Return the [x, y] coordinate for the center point of the cell that contains the specified text.  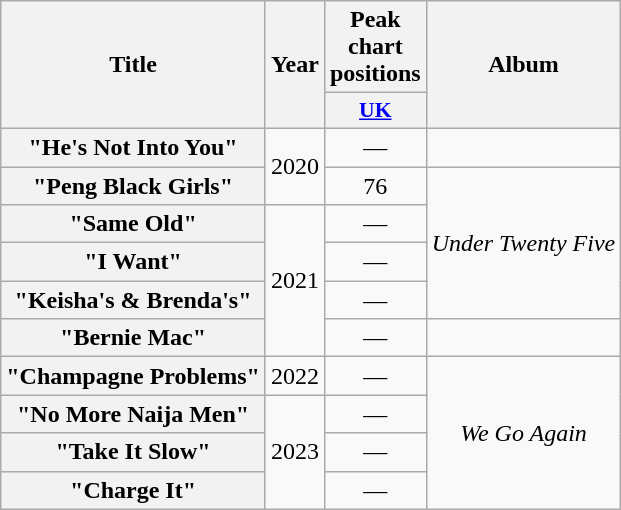
UK [375, 111]
Year [294, 65]
"I Want" [134, 262]
2020 [294, 166]
Title [134, 65]
Album [524, 65]
"Champagne Problems" [134, 376]
2021 [294, 281]
Under Twenty Five [524, 242]
"He's Not Into You" [134, 147]
"Peng Black Girls" [134, 185]
"No More Naija Men" [134, 414]
"Bernie Mac" [134, 338]
"Charge It" [134, 490]
2023 [294, 452]
We Go Again [524, 433]
"Take It Slow" [134, 452]
76 [375, 185]
2022 [294, 376]
"Same Old" [134, 224]
"Keisha's & Brenda's" [134, 300]
Peak chart positions [375, 47]
